Identify which cell holds the provided text, then report its (x, y) central coordinate. 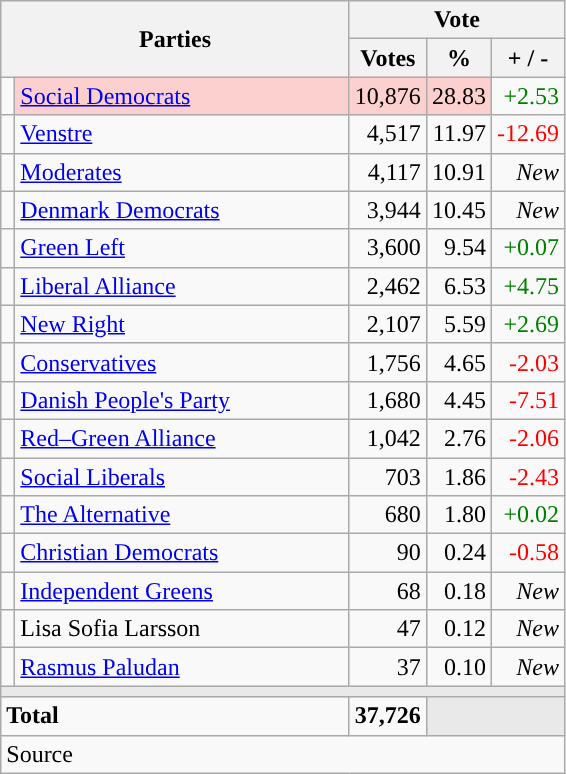
2,462 (388, 286)
0.10 (458, 667)
+0.02 (528, 515)
37,726 (388, 716)
3,944 (388, 210)
-12.69 (528, 134)
Social Liberals (182, 477)
2,107 (388, 324)
Denmark Democrats (182, 210)
+0.07 (528, 248)
3,600 (388, 248)
+ / - (528, 58)
+4.75 (528, 286)
Lisa Sofia Larsson (182, 629)
2.76 (458, 438)
11.97 (458, 134)
Votes (388, 58)
Conservatives (182, 362)
Source (283, 754)
Parties (176, 39)
Green Left (182, 248)
9.54 (458, 248)
703 (388, 477)
6.53 (458, 286)
Total (176, 716)
Danish People's Party (182, 400)
47 (388, 629)
Christian Democrats (182, 553)
New Right (182, 324)
10.45 (458, 210)
0.12 (458, 629)
-0.58 (528, 553)
5.59 (458, 324)
4.65 (458, 362)
1.80 (458, 515)
-7.51 (528, 400)
% (458, 58)
4,117 (388, 172)
28.83 (458, 96)
0.18 (458, 591)
4,517 (388, 134)
37 (388, 667)
90 (388, 553)
10.91 (458, 172)
Social Democrats (182, 96)
Liberal Alliance (182, 286)
4.45 (458, 400)
1,042 (388, 438)
+2.53 (528, 96)
The Alternative (182, 515)
1,680 (388, 400)
Independent Greens (182, 591)
1,756 (388, 362)
Rasmus Paludan (182, 667)
680 (388, 515)
-2.43 (528, 477)
Red–Green Alliance (182, 438)
1.86 (458, 477)
Vote (456, 20)
-2.06 (528, 438)
Venstre (182, 134)
0.24 (458, 553)
+2.69 (528, 324)
Moderates (182, 172)
68 (388, 591)
-2.03 (528, 362)
10,876 (388, 96)
